Identify which cell holds the provided text, then report its (X, Y) central coordinate. 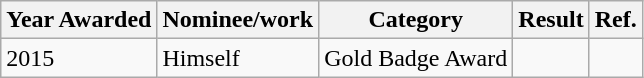
2015 (79, 58)
Nominee/work (238, 20)
Ref. (616, 20)
Himself (238, 58)
Gold Badge Award (416, 58)
Year Awarded (79, 20)
Result (551, 20)
Category (416, 20)
